Find where the given text appears and provide that cell's center as [X, Y] coordinate. 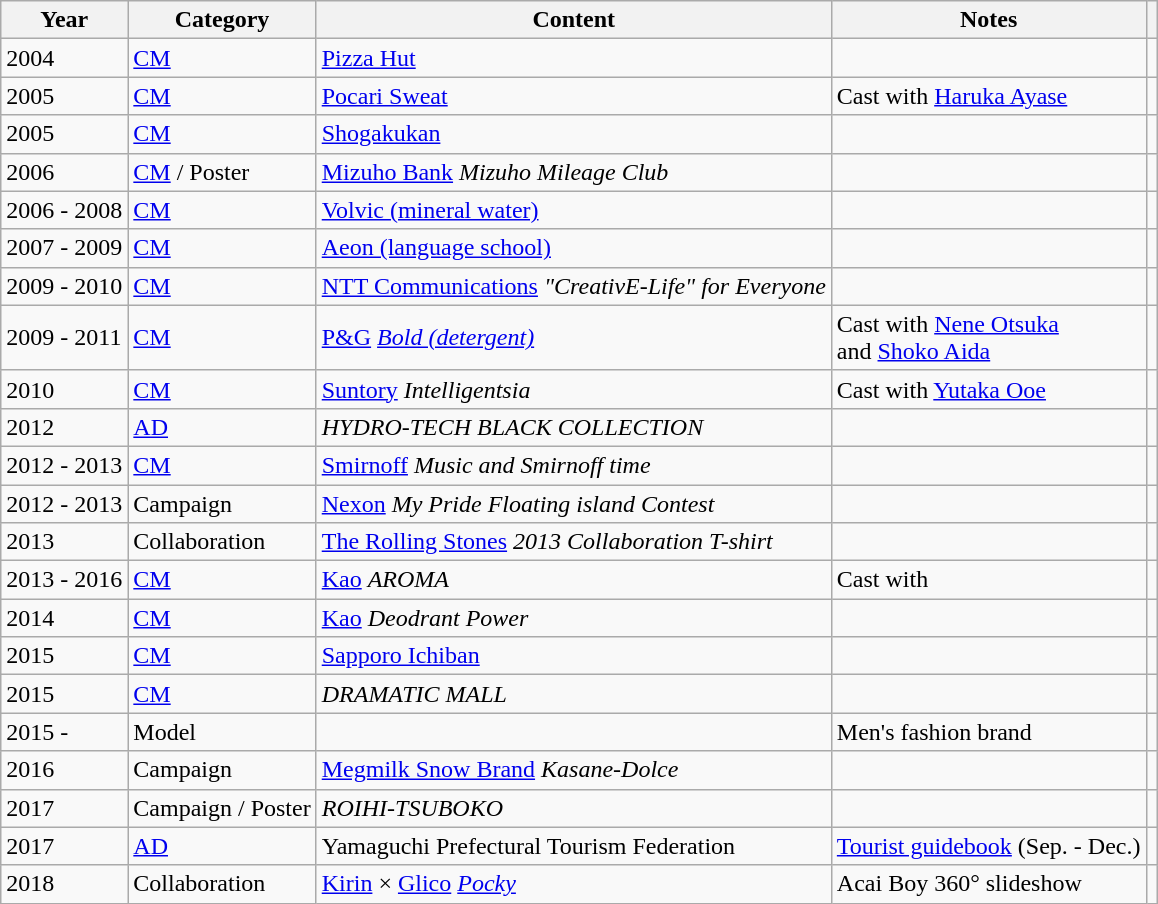
Campaign / Poster [222, 808]
Notes [988, 20]
Cast with Haruka Ayase [988, 96]
Year [64, 20]
2018 [64, 884]
Megmilk Snow Brand Kasane-Dolce [574, 770]
Mizuho Bank Mizuho Mileage Club [574, 172]
Cast with [988, 580]
2006 - 2008 [64, 210]
2006 [64, 172]
Volvic (mineral water) [574, 210]
2009 - 2011 [64, 338]
HYDRO-TECH BLACK COLLECTION [574, 427]
2012 [64, 427]
Model [222, 732]
2010 [64, 389]
Sapporo Ichiban [574, 656]
Cast with Yutaka Ooe [988, 389]
2013 [64, 542]
2004 [64, 58]
P&G Bold (detergent) [574, 338]
Tourist guidebook (Sep. - Dec.) [988, 846]
Pizza Hut [574, 58]
Cast with Nene Otsukaand Shoko Aida [988, 338]
2013 - 2016 [64, 580]
Kao AROMA [574, 580]
NTT Communications "CreativE-Life" for Everyone [574, 286]
Kao Deodrant Power [574, 618]
ROIHI-TSUBOKO [574, 808]
Aeon (language school) [574, 248]
CM / Poster [222, 172]
Shogakukan [574, 134]
2015 - [64, 732]
2007 - 2009 [64, 248]
The Rolling Stones 2013 Collaboration T-shirt [574, 542]
Acai Boy 360° slideshow [988, 884]
Content [574, 20]
Yamaguchi Prefectural Tourism Federation [574, 846]
Kirin × Glico Pocky [574, 884]
Men's fashion brand [988, 732]
Category [222, 20]
Pocari Sweat [574, 96]
Smirnoff Music and Smirnoff time [574, 465]
Suntory Intelligentsia [574, 389]
2016 [64, 770]
2009 - 2010 [64, 286]
Nexon My Pride Floating island Contest [574, 503]
2014 [64, 618]
DRAMATIC MALL [574, 694]
